Determine the [X, Y] coordinate at the center of the cell enclosing the given text.  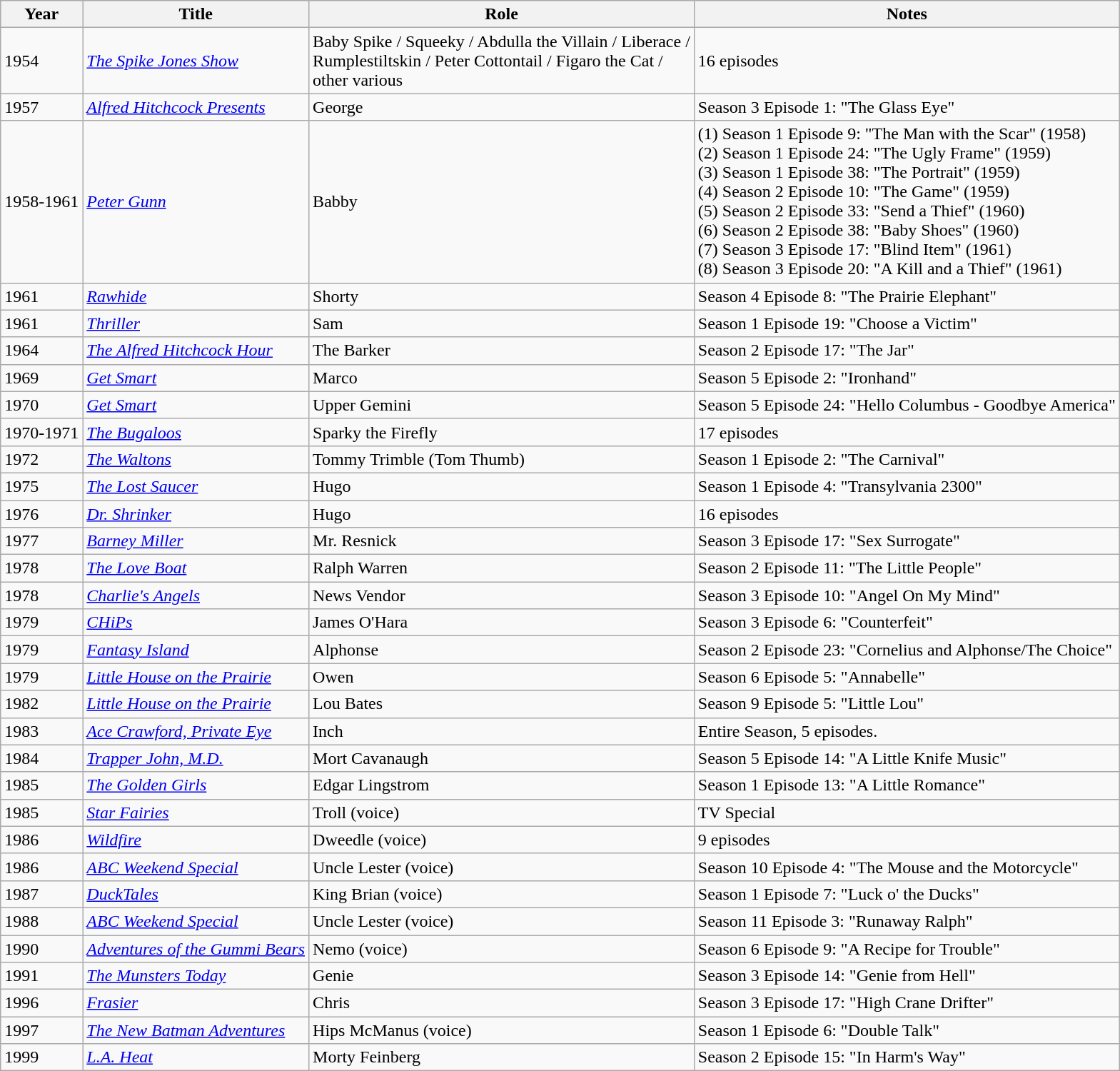
1997 [41, 1030]
9 episodes [907, 840]
Lou Bates [502, 704]
Season 3 Episode 6: "Counterfeit" [907, 623]
Year [41, 14]
The Barker [502, 351]
Hips McManus (voice) [502, 1030]
Season 5 Episode 24: "Hello Columbus - Goodbye America" [907, 405]
Season 3 Episode 10: "Angel On My Mind" [907, 595]
King Brian (voice) [502, 894]
Entire Season, 5 episodes. [907, 731]
1987 [41, 894]
Season 3 Episode 17: "High Crane Drifter" [907, 1003]
Dr. Shrinker [196, 513]
Barney Miller [196, 541]
Season 1 Episode 13: "A Little Romance" [907, 785]
Owen [502, 677]
Troll (voice) [502, 813]
Season 3 Episode 17: "Sex Surrogate" [907, 541]
Mort Cavanaugh [502, 758]
Baby Spike / Squeeky / Abdulla the Villain / Liberace / Rumplestiltskin / Peter Cottontail / Figaro the Cat / other various [502, 61]
The Golden Girls [196, 785]
Season 1 Episode 2: "The Carnival" [907, 459]
Babby [502, 201]
1964 [41, 351]
Chris [502, 1003]
News Vendor [502, 595]
Season 4 Episode 8: "The Prairie Elephant" [907, 296]
TV Special [907, 813]
Role [502, 14]
1991 [41, 976]
Thriller [196, 323]
1954 [41, 61]
Inch [502, 731]
The Spike Jones Show [196, 61]
1977 [41, 541]
Wildfire [196, 840]
The Munsters Today [196, 976]
L.A. Heat [196, 1057]
1970-1971 [41, 432]
Ralph Warren [502, 568]
Season 11 Episode 3: "Runaway Ralph" [907, 921]
Morty Feinberg [502, 1057]
Star Fairies [196, 813]
The New Batman Adventures [196, 1030]
Alphonse [502, 650]
Edgar Lingstrom [502, 785]
DuckTales [196, 894]
1990 [41, 949]
Dweedle (voice) [502, 840]
1969 [41, 378]
Season 10 Episode 4: "The Mouse and the Motorcycle" [907, 867]
1975 [41, 486]
Season 5 Episode 14: "A Little Knife Music" [907, 758]
The Lost Saucer [196, 486]
Peter Gunn [196, 201]
Season 6 Episode 5: "Annabelle" [907, 677]
CHiPs [196, 623]
1970 [41, 405]
Nemo (voice) [502, 949]
The Love Boat [196, 568]
Rawhide [196, 296]
Notes [907, 14]
James O'Hara [502, 623]
Season 1 Episode 6: "Double Talk" [907, 1030]
Season 9 Episode 5: "Little Lou" [907, 704]
1972 [41, 459]
1988 [41, 921]
Upper Gemini [502, 405]
Fantasy Island [196, 650]
The Waltons [196, 459]
1958-1961 [41, 201]
Trapper John, M.D. [196, 758]
1982 [41, 704]
Season 2 Episode 11: "The Little People" [907, 568]
Title [196, 14]
Season 2 Episode 23: "Cornelius and Alphonse/The Choice" [907, 650]
Season 3 Episode 1: "The Glass Eye" [907, 107]
Shorty [502, 296]
Alfred Hitchcock Presents [196, 107]
Season 2 Episode 15: "In Harm's Way" [907, 1057]
1999 [41, 1057]
Season 2 Episode 17: "The Jar" [907, 351]
The Alfred Hitchcock Hour [196, 351]
Genie [502, 976]
1983 [41, 731]
The Bugaloos [196, 432]
Mr. Resnick [502, 541]
Season 1 Episode 4: "Transylvania 2300" [907, 486]
Sparky the Firefly [502, 432]
Marco [502, 378]
Charlie's Angels [196, 595]
1996 [41, 1003]
Sam [502, 323]
1984 [41, 758]
Adventures of the Gummi Bears [196, 949]
1976 [41, 513]
17 episodes [907, 432]
1957 [41, 107]
Season 5 Episode 2: "Ironhand" [907, 378]
Tommy Trimble (Tom Thumb) [502, 459]
Season 1 Episode 19: "Choose a Victim" [907, 323]
Season 1 Episode 7: "Luck o' the Ducks" [907, 894]
Frasier [196, 1003]
Season 6 Episode 9: "A Recipe for Trouble" [907, 949]
Season 3 Episode 14: "Genie from Hell" [907, 976]
Ace Crawford, Private Eye [196, 731]
George [502, 107]
